Extract the [x, y] coordinate from the center of the cell holding the provided text.  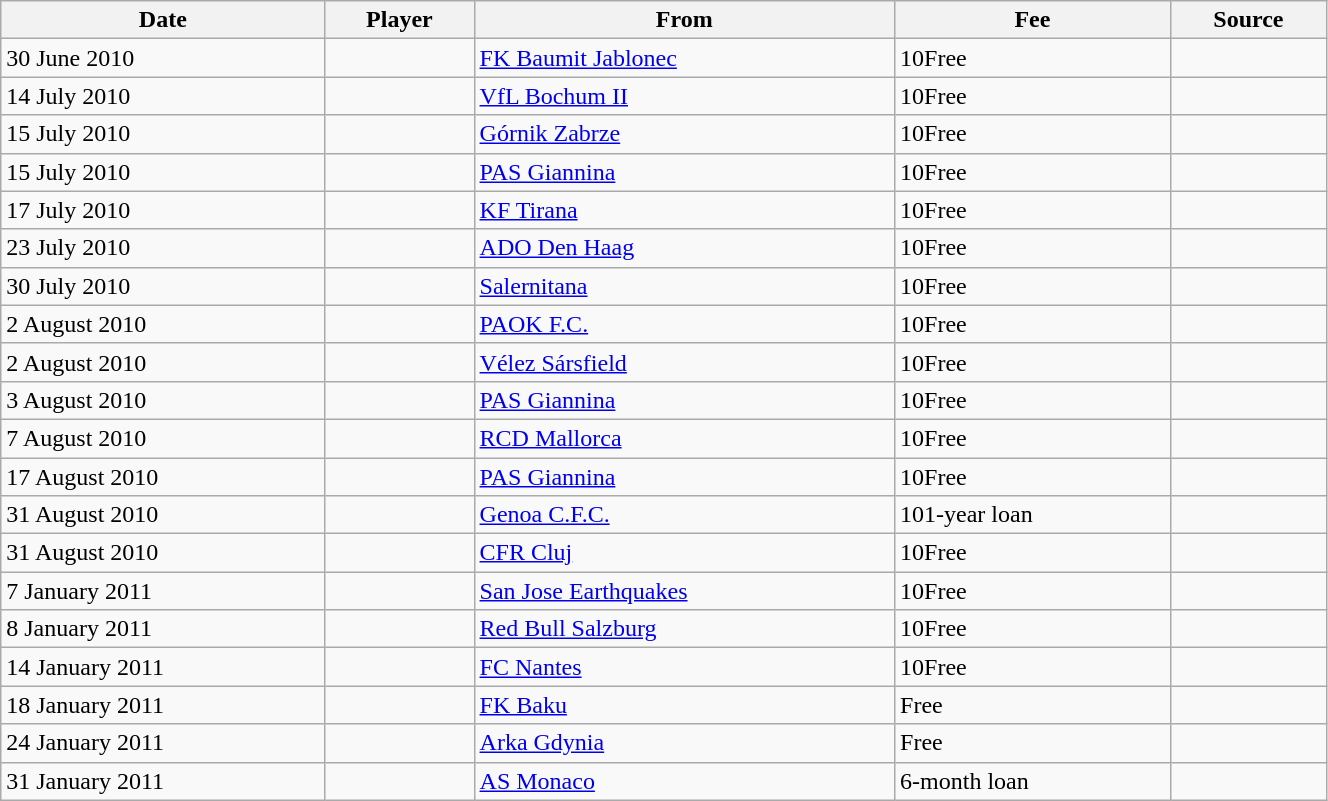
24 January 2011 [163, 743]
VfL Bochum II [684, 96]
AS Monaco [684, 781]
6-month loan [1033, 781]
Genoa C.F.C. [684, 515]
From [684, 20]
ADO Den Haag [684, 248]
Player [400, 20]
30 July 2010 [163, 286]
30 June 2010 [163, 58]
RCD Mallorca [684, 438]
FK Baku [684, 705]
FC Nantes [684, 667]
Arka Gdynia [684, 743]
KF Tirana [684, 210]
Fee [1033, 20]
Red Bull Salzburg [684, 629]
7 January 2011 [163, 591]
Date [163, 20]
Vélez Sársfield [684, 362]
Salernitana [684, 286]
Source [1248, 20]
23 July 2010 [163, 248]
14 January 2011 [163, 667]
31 January 2011 [163, 781]
CFR Cluj [684, 553]
3 August 2010 [163, 400]
FK Baumit Jablonec [684, 58]
PAOK F.C. [684, 324]
101-year loan [1033, 515]
Górnik Zabrze [684, 134]
San Jose Earthquakes [684, 591]
14 July 2010 [163, 96]
18 January 2011 [163, 705]
7 August 2010 [163, 438]
17 August 2010 [163, 477]
8 January 2011 [163, 629]
17 July 2010 [163, 210]
